Return (X, Y) of the center of cell containing provided text 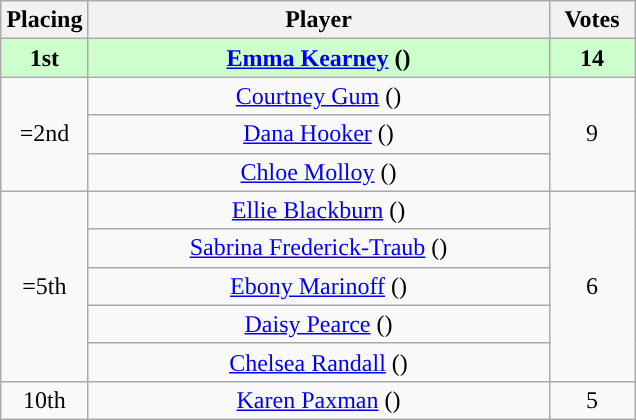
=5th (44, 286)
=2nd (44, 134)
Chloe Molloy () (318, 172)
Votes (592, 20)
Ebony Marinoff () (318, 286)
Karen Paxman () (318, 400)
Player (318, 20)
Daisy Pearce () (318, 324)
6 (592, 286)
Ellie Blackburn () (318, 210)
Sabrina Frederick-Traub () (318, 248)
14 (592, 58)
5 (592, 400)
Chelsea Randall () (318, 362)
Courtney Gum () (318, 96)
10th (44, 400)
1st (44, 58)
Placing (44, 20)
9 (592, 134)
Emma Kearney () (318, 58)
Dana Hooker () (318, 134)
